Return (X, Y) of the center of cell containing provided text 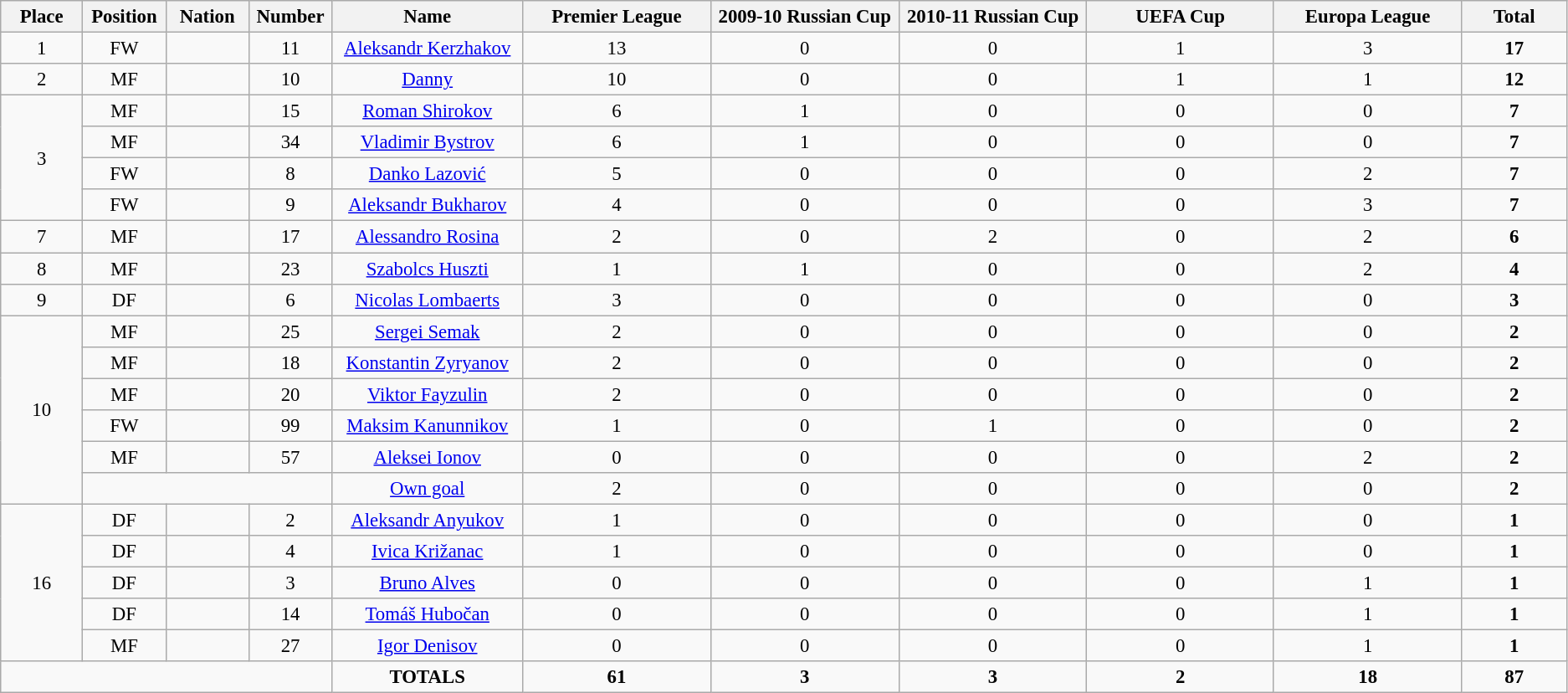
Name (427, 17)
Vladimir Bystrov (427, 142)
Aleksandr Anyukov (427, 520)
TOTALS (427, 677)
Nation (208, 17)
Viktor Fayzulin (427, 394)
Number (290, 17)
Total (1514, 17)
Danko Lazović (427, 174)
Tomáš Hubočan (427, 614)
87 (1514, 677)
Alessandro Rosina (427, 237)
Sergei Semak (427, 331)
16 (42, 583)
25 (290, 331)
Aleksandr Kerzhakov (427, 49)
15 (290, 111)
23 (290, 269)
Igor Denisov (427, 646)
Danny (427, 80)
99 (290, 426)
Bruno Alves (427, 583)
Nicolas Lombaerts (427, 300)
14 (290, 614)
Ivica Križanac (427, 552)
Position (125, 17)
Own goal (427, 489)
Place (42, 17)
UEFA Cup (1180, 17)
12 (1514, 80)
Aleksei Ionov (427, 457)
Europa League (1367, 17)
11 (290, 49)
34 (290, 142)
2010-11 Russian Cup (992, 17)
13 (616, 49)
27 (290, 646)
Maksim Kanunnikov (427, 426)
Szabolcs Huszti (427, 269)
Aleksandr Bukharov (427, 205)
20 (290, 394)
Konstantin Zyryanov (427, 362)
57 (290, 457)
Premier League (616, 17)
61 (616, 677)
2009-10 Russian Cup (805, 17)
5 (616, 174)
Roman Shirokov (427, 111)
